Determine the [X, Y] coordinate at the center of the cell enclosing the given text.  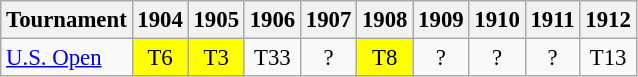
1906 [272, 20]
1907 [328, 20]
1909 [441, 20]
T3 [216, 58]
1912 [608, 20]
1910 [497, 20]
T8 [385, 58]
1905 [216, 20]
T6 [160, 58]
U.S. Open [66, 58]
1911 [552, 20]
Tournament [66, 20]
1904 [160, 20]
1908 [385, 20]
T33 [272, 58]
T13 [608, 58]
